Search for the cell housing the specified text and yield its (x, y) center coordinate. 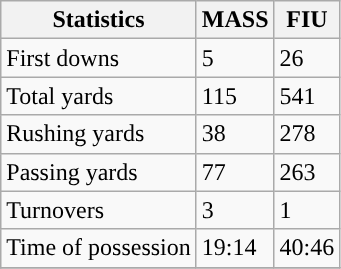
40:46 (307, 248)
77 (235, 172)
Turnovers (99, 210)
MASS (235, 20)
First downs (99, 58)
278 (307, 134)
1 (307, 210)
5 (235, 58)
3 (235, 210)
541 (307, 96)
Total yards (99, 96)
FIU (307, 20)
Statistics (99, 20)
Rushing yards (99, 134)
263 (307, 172)
115 (235, 96)
Time of possession (99, 248)
19:14 (235, 248)
38 (235, 134)
26 (307, 58)
Passing yards (99, 172)
